Scan for the cell matching the given text and deliver its (x, y) coordinate at center. 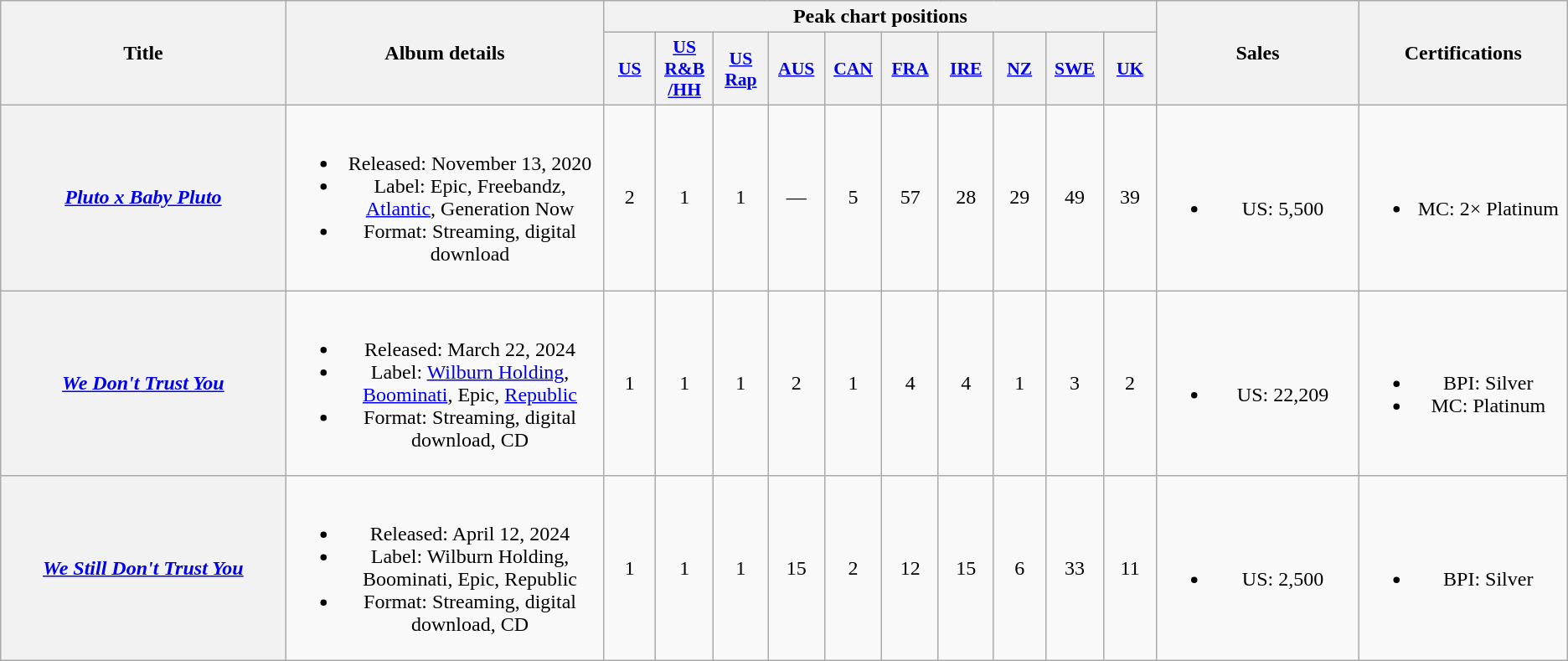
11 (1129, 568)
AUS (796, 69)
CAN (853, 69)
NZ (1020, 69)
33 (1074, 568)
6 (1020, 568)
3 (1074, 382)
Certifications (1462, 54)
MC: 2× Platinum (1462, 198)
SWE (1074, 69)
39 (1129, 198)
Title (143, 54)
USRap (741, 69)
FRA (910, 69)
Sales (1258, 54)
Released: November 13, 2020Label: Epic, Freebandz, Atlantic, Generation NowFormat: Streaming, digital download (445, 198)
US: 5,500 (1258, 198)
49 (1074, 198)
US (630, 69)
Peak chart positions (880, 17)
29 (1020, 198)
Released: March 22, 2024Label: Wilburn Holding, Boominati, Epic, RepublicFormat: Streaming, digital download, CD (445, 382)
Pluto x Baby Pluto (143, 198)
BPI: Silver (1462, 568)
5 (853, 198)
US: 2,500 (1258, 568)
Released: April 12, 2024Label: Wilburn Holding, Boominati, Epic, RepublicFormat: Streaming, digital download, CD (445, 568)
UK (1129, 69)
US: 22,209 (1258, 382)
We Still Don't Trust You (143, 568)
— (796, 198)
BPI: SilverMC: Platinum (1462, 382)
USR&B/HH (685, 69)
Album details (445, 54)
IRE (966, 69)
28 (966, 198)
12 (910, 568)
We Don't Trust You (143, 382)
57 (910, 198)
